Detect which cell encompasses the target text, then output its (X, Y) center coordinate. 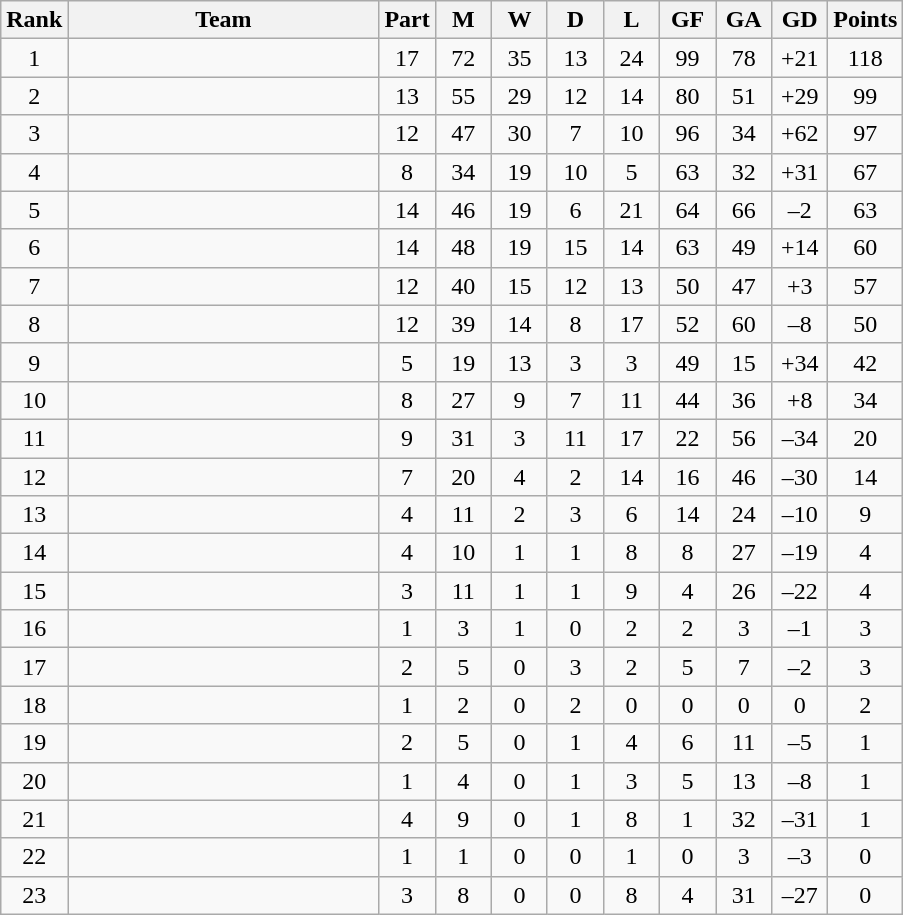
Team (224, 20)
96 (688, 134)
23 (34, 895)
–27 (800, 895)
Points (866, 20)
35 (519, 58)
–31 (800, 819)
+62 (800, 134)
+14 (800, 248)
–3 (800, 857)
80 (688, 96)
39 (463, 324)
+31 (800, 172)
–30 (800, 477)
GF (688, 20)
+3 (800, 286)
W (519, 20)
–10 (800, 515)
66 (744, 210)
118 (866, 58)
40 (463, 286)
57 (866, 286)
51 (744, 96)
L (631, 20)
M (463, 20)
+8 (800, 400)
Part (407, 20)
–1 (800, 629)
56 (744, 438)
97 (866, 134)
48 (463, 248)
GA (744, 20)
55 (463, 96)
42 (866, 362)
GD (800, 20)
67 (866, 172)
36 (744, 400)
–5 (800, 743)
–22 (800, 591)
+29 (800, 96)
+21 (800, 58)
44 (688, 400)
72 (463, 58)
18 (34, 705)
D (575, 20)
–34 (800, 438)
64 (688, 210)
–19 (800, 553)
78 (744, 58)
+34 (800, 362)
Rank (34, 20)
30 (519, 134)
29 (519, 96)
26 (744, 591)
52 (688, 324)
